Return [X, Y] of the center of cell containing provided text 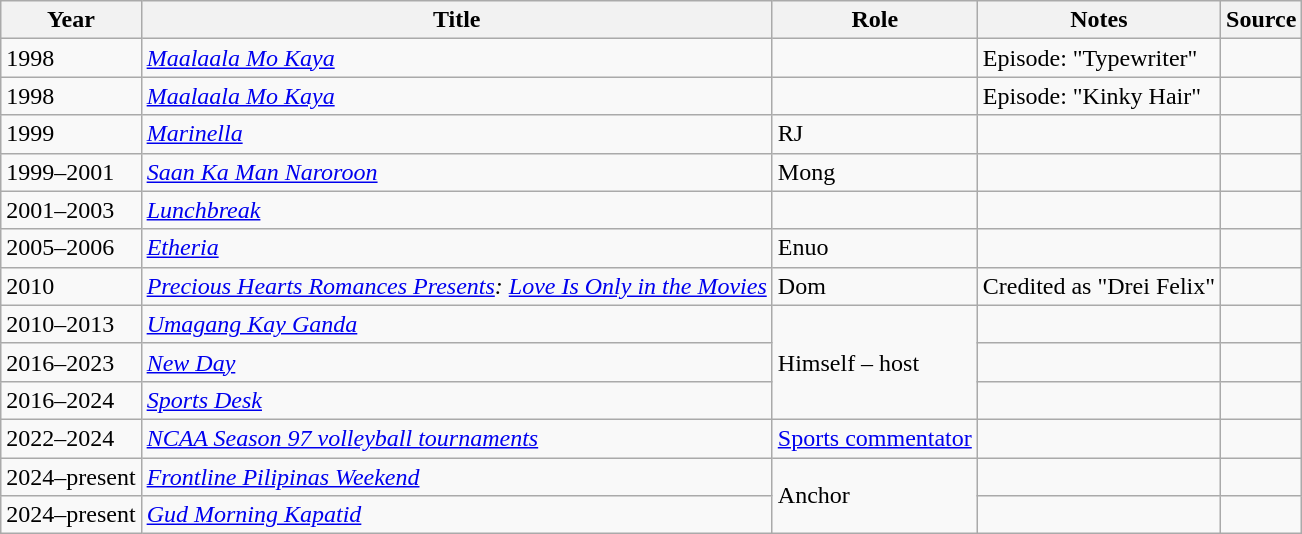
RJ [874, 134]
Himself – host [874, 362]
Sports Desk [456, 400]
2010–2013 [71, 324]
Source [1262, 20]
2001–2003 [71, 210]
Precious Hearts Romances Presents: Love Is Only in the Movies [456, 286]
Role [874, 20]
2016–2024 [71, 400]
Sports commentator [874, 438]
Etheria [456, 248]
Enuo [874, 248]
NCAA Season 97 volleyball tournaments [456, 438]
Anchor [874, 496]
Mong [874, 172]
Credited as "Drei Felix" [1098, 286]
Episode: "Kinky Hair" [1098, 96]
Title [456, 20]
Episode: "Typewriter" [1098, 58]
Umagang Kay Ganda [456, 324]
Dom [874, 286]
Frontline Pilipinas Weekend [456, 477]
2005–2006 [71, 248]
Notes [1098, 20]
Year [71, 20]
2016–2023 [71, 362]
2022–2024 [71, 438]
2010 [71, 286]
1999 [71, 134]
Marinella [456, 134]
New Day [456, 362]
1999–2001 [71, 172]
Saan Ka Man Naroroon [456, 172]
Lunchbreak [456, 210]
Gud Morning Kapatid [456, 515]
